Detect which cell encompasses the target text, then output its [X, Y] center coordinate. 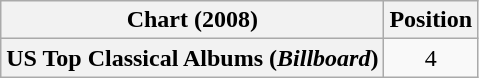
4 [431, 58]
Chart (2008) [192, 20]
Position [431, 20]
US Top Classical Albums (Billboard) [192, 58]
